Find where the given text appears and provide that cell's center as (x, y) coordinate. 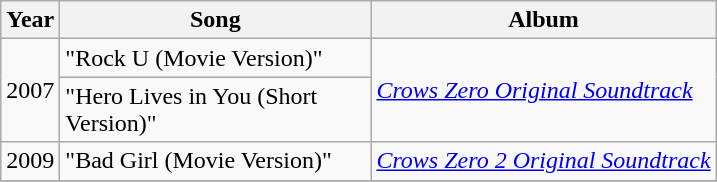
2009 (30, 161)
Crows Zero Original Soundtrack (544, 90)
Year (30, 20)
2007 (30, 90)
Album (544, 20)
"Bad Girl (Movie Version)" (216, 161)
"Hero Lives in You (Short Version)" (216, 110)
Crows Zero 2 Original Soundtrack (544, 161)
Song (216, 20)
"Rock U (Movie Version)" (216, 58)
